Determine the (X, Y) coordinate at the center of the cell enclosing the given text.  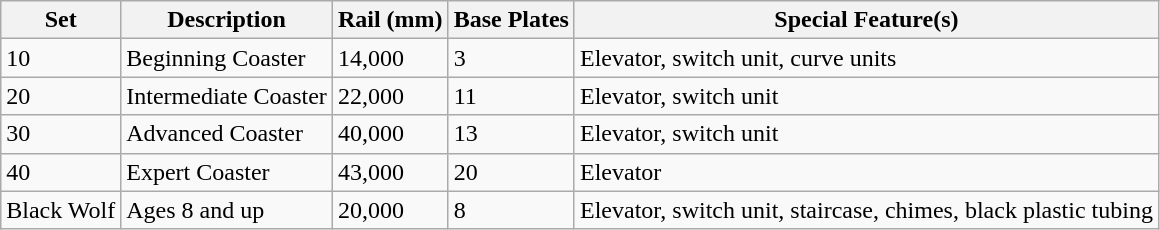
22,000 (390, 96)
14,000 (390, 58)
40 (61, 172)
Rail (mm) (390, 20)
Beginning Coaster (227, 58)
Elevator, switch unit, curve units (866, 58)
Elevator (866, 172)
40,000 (390, 134)
Description (227, 20)
3 (511, 58)
Black Wolf (61, 210)
43,000 (390, 172)
20,000 (390, 210)
10 (61, 58)
Intermediate Coaster (227, 96)
Advanced Coaster (227, 134)
Expert Coaster (227, 172)
Set (61, 20)
30 (61, 134)
8 (511, 210)
Special Feature(s) (866, 20)
11 (511, 96)
13 (511, 134)
Ages 8 and up (227, 210)
Base Plates (511, 20)
Elevator, switch unit, staircase, chimes, black plastic tubing (866, 210)
